Pinpoint the cell where the given text exists, returning its [X, Y] midpoint coordinate. 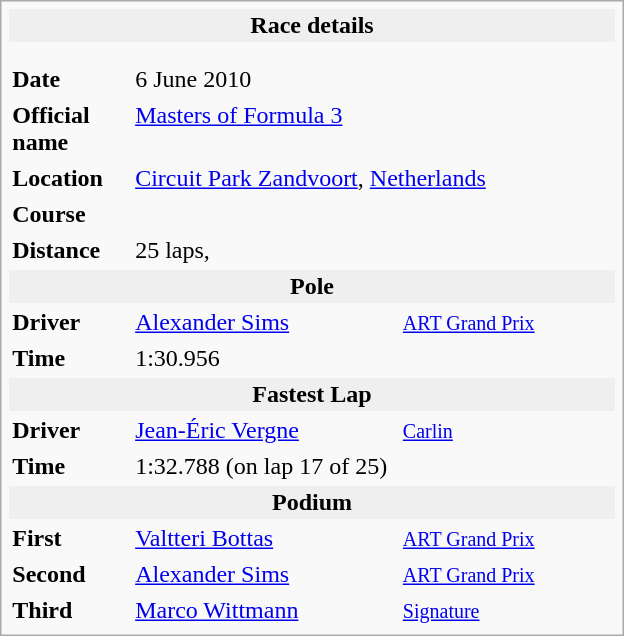
Date [69, 80]
Circuit Park Zandvoort, Netherlands [374, 178]
Signature [508, 610]
Course [69, 214]
Fastest Lap [312, 394]
Location [69, 178]
Race details [312, 26]
Official name [69, 129]
Podium [312, 502]
Carlin [508, 430]
1:30.956 [374, 358]
Jean-Éric Vergne [264, 430]
25 laps, [374, 250]
Third [69, 610]
1:32.788 (on lap 17 of 25) [374, 466]
Distance [69, 250]
6 June 2010 [264, 80]
First [69, 538]
Pole [312, 286]
Second [69, 574]
Marco Wittmann [264, 610]
Masters of Formula 3 [374, 129]
Valtteri Bottas [264, 538]
